Provide the (x, y) coordinate of the cell's center where the given text is located.  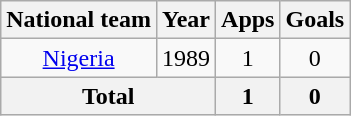
Goals (315, 20)
Nigeria (79, 58)
1989 (186, 58)
National team (79, 20)
Apps (248, 20)
Year (186, 20)
Total (108, 96)
